Scan for the cell matching the given text and deliver its [X, Y] coordinate at center. 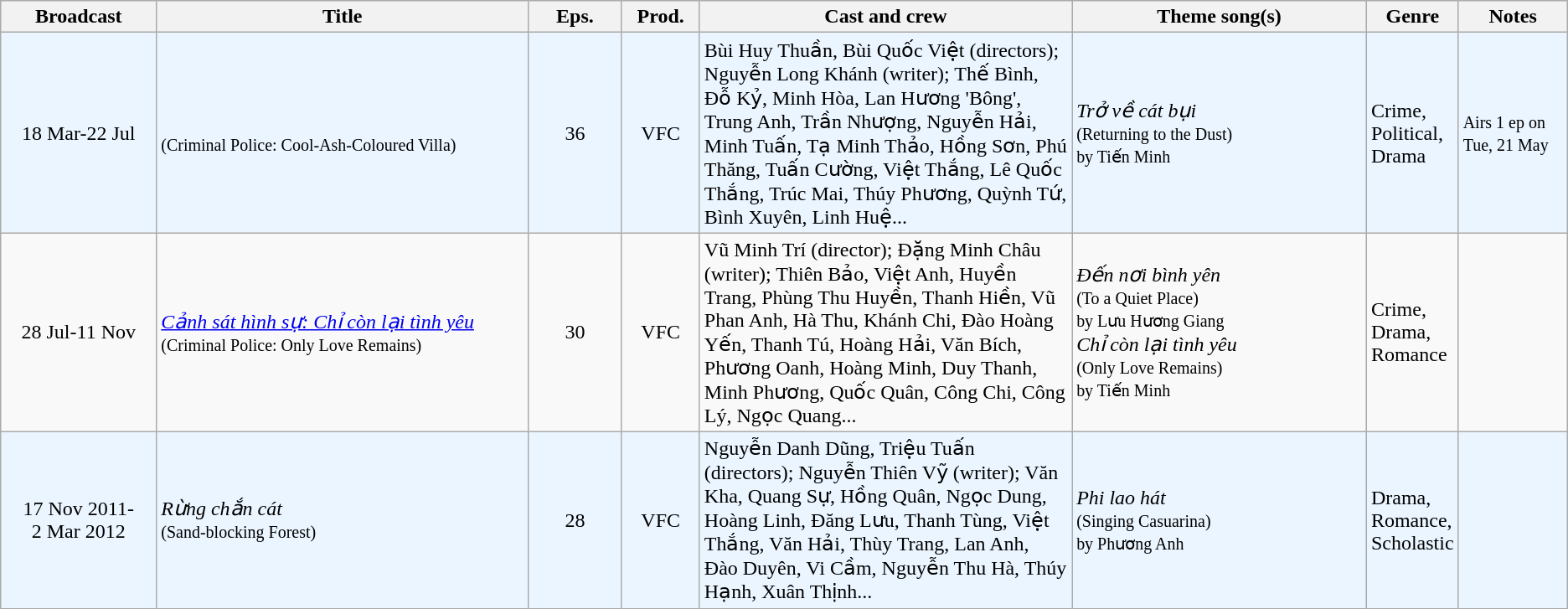
Airs 1 ep on Tue, 21 May [1513, 132]
(Criminal Police: Cool-Ash-Coloured Villa) [343, 132]
Phi lao hát (Singing Casuarina)by Phương Anh [1220, 519]
28 [575, 519]
Eps. [575, 17]
Genre [1412, 17]
Rừng chắn cát (Sand-blocking Forest) [343, 519]
36 [575, 132]
Đến nơi bình yên (To a Quiet Place)by Lưu Hương GiangChỉ còn lại tình yêu (Only Love Remains)by Tiến Minh [1220, 333]
Drama, Romance, Scholastic [1412, 519]
Trở về cát bụi(Returning to the Dust)by Tiến Minh [1220, 132]
Notes [1513, 17]
30 [575, 333]
Cast and crew [885, 17]
Theme song(s) [1220, 17]
Cảnh sát hình sự: Chỉ còn lại tình yêu (Criminal Police: Only Love Remains) [343, 333]
18 Mar-22 Jul [79, 132]
Broadcast [79, 17]
Crime, Drama, Romance [1412, 333]
Prod. [660, 17]
Title [343, 17]
28 Jul-11 Nov [79, 333]
Crime, Political, Drama [1412, 132]
17 Nov 2011-2 Mar 2012 [79, 519]
